Search for the cell housing the specified text and yield its [X, Y] center coordinate. 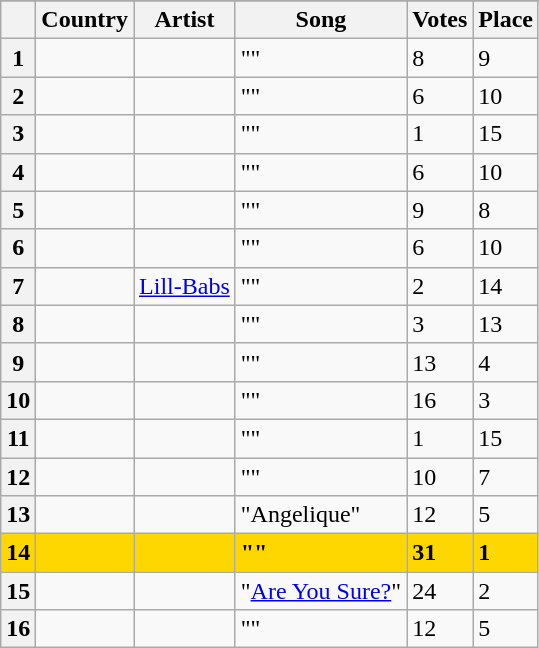
"Angelique" [320, 515]
31 [440, 553]
Votes [440, 20]
11 [18, 438]
Song [320, 20]
Artist [185, 20]
Country [85, 20]
Place [506, 20]
24 [440, 591]
"Are You Sure?" [320, 591]
Lill-Babs [185, 286]
